For the text-containing cell, return its midpoint in [x, y] coordinate format. 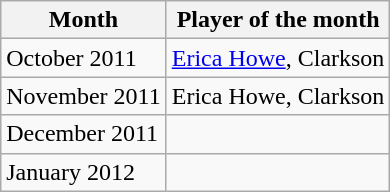
December 2011 [84, 134]
Month [84, 20]
October 2011 [84, 58]
January 2012 [84, 172]
November 2011 [84, 96]
Player of the month [278, 20]
